For the text-containing cell, return its midpoint in [x, y] coordinate format. 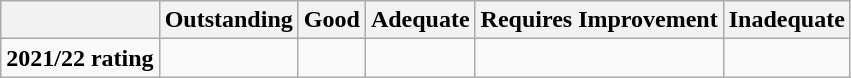
Good [332, 20]
Inadequate [786, 20]
Adequate [420, 20]
2021/22 rating [80, 58]
Outstanding [228, 20]
Requires Improvement [599, 20]
